Pinpoint the cell where the given text exists, returning its [x, y] midpoint coordinate. 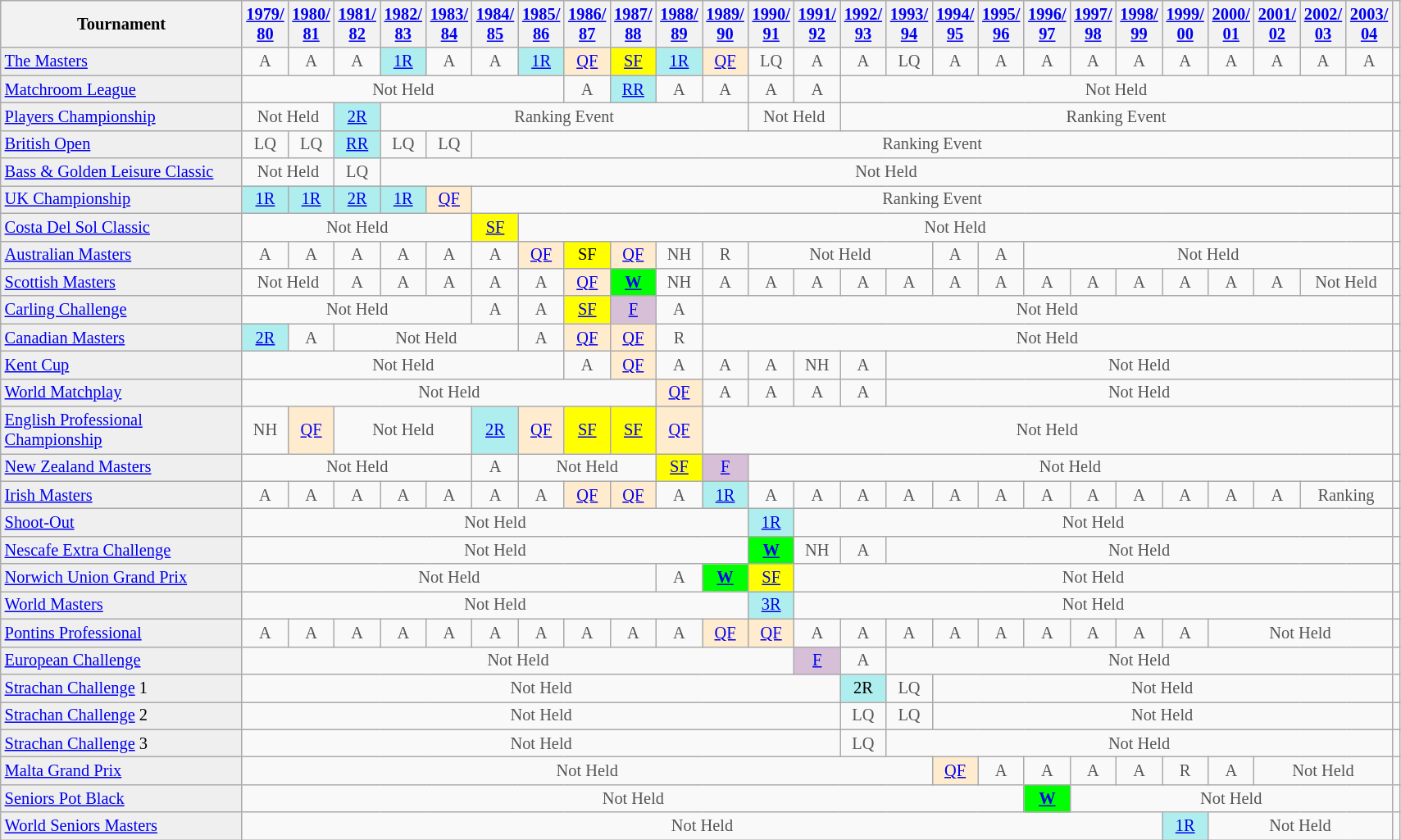
Nescafe Extra Challenge [121, 550]
World Matchplay [121, 393]
Malta Grand Prix [121, 770]
1987/88 [633, 24]
Scottish Masters [121, 282]
European Challenge [121, 661]
Tournament [121, 24]
Australian Masters [121, 255]
Matchroom League [121, 89]
British Open [121, 144]
1979/80 [265, 24]
1998/99 [1139, 24]
World Seniors Masters [121, 826]
English Professional Championship [121, 430]
1997/98 [1093, 24]
1991/92 [817, 24]
1988/89 [679, 24]
Shoot-Out [121, 522]
1981/82 [357, 24]
Carling Challenge [121, 310]
Strachan Challenge 3 [121, 743]
Strachan Challenge 1 [121, 688]
2001/02 [1277, 24]
1996/97 [1047, 24]
1994/95 [955, 24]
Seniors Pot Black [121, 798]
Norwich Union Grand Prix [121, 578]
2002/03 [1323, 24]
Canadian Masters [121, 338]
Players Championship [121, 116]
1984/85 [495, 24]
Kent Cup [121, 365]
1982/83 [403, 24]
1990/91 [771, 24]
Pontins Professional [121, 633]
The Masters [121, 61]
New Zealand Masters [121, 467]
Ranking [1346, 495]
1983/84 [449, 24]
Irish Masters [121, 495]
Costa Del Sol Classic [121, 227]
UK Championship [121, 199]
World Masters [121, 605]
1995/96 [1001, 24]
2000/01 [1231, 24]
2003/04 [1369, 24]
1986/87 [587, 24]
Strachan Challenge 2 [121, 715]
1985/86 [541, 24]
1999/00 [1185, 24]
1993/94 [909, 24]
1992/93 [863, 24]
1980/81 [312, 24]
Bass & Golden Leisure Classic [121, 172]
1989/90 [725, 24]
3R [771, 605]
